Locate the cell with the specified text and output its [x, y] center coordinate. 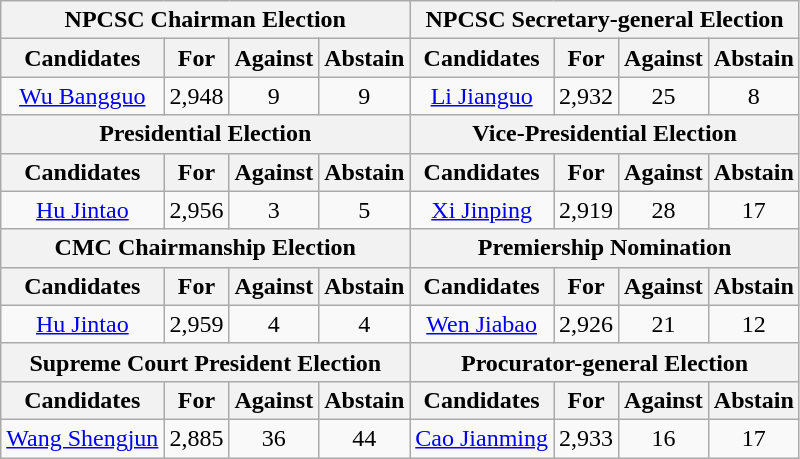
Premiership Nomination [605, 248]
Xi Jinping [482, 210]
2,956 [196, 210]
2,933 [586, 438]
2,919 [586, 210]
8 [754, 96]
Wu Bangguo [82, 96]
Supreme Court President Election [206, 362]
2,932 [586, 96]
28 [664, 210]
Wen Jiabao [482, 324]
3 [274, 210]
Vice-Presidential Election [605, 134]
2,885 [196, 438]
CMC Chairmanship Election [206, 248]
5 [364, 210]
2,926 [586, 324]
16 [664, 438]
44 [364, 438]
36 [274, 438]
25 [664, 96]
2,959 [196, 324]
2,948 [196, 96]
12 [754, 324]
Wang Shengjun [82, 438]
Cao Jianming [482, 438]
21 [664, 324]
NPCSC Secretary-general Election [605, 20]
NPCSC Chairman Election [206, 20]
Li Jianguo [482, 96]
Presidential Election [206, 134]
Procurator-general Election [605, 362]
